For the text-containing cell, return its midpoint in (x, y) coordinate format. 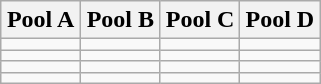
Pool B (120, 20)
Pool C (200, 20)
Pool D (280, 20)
Pool A (41, 20)
